Pinpoint the cell where the given text exists, returning its [X, Y] midpoint coordinate. 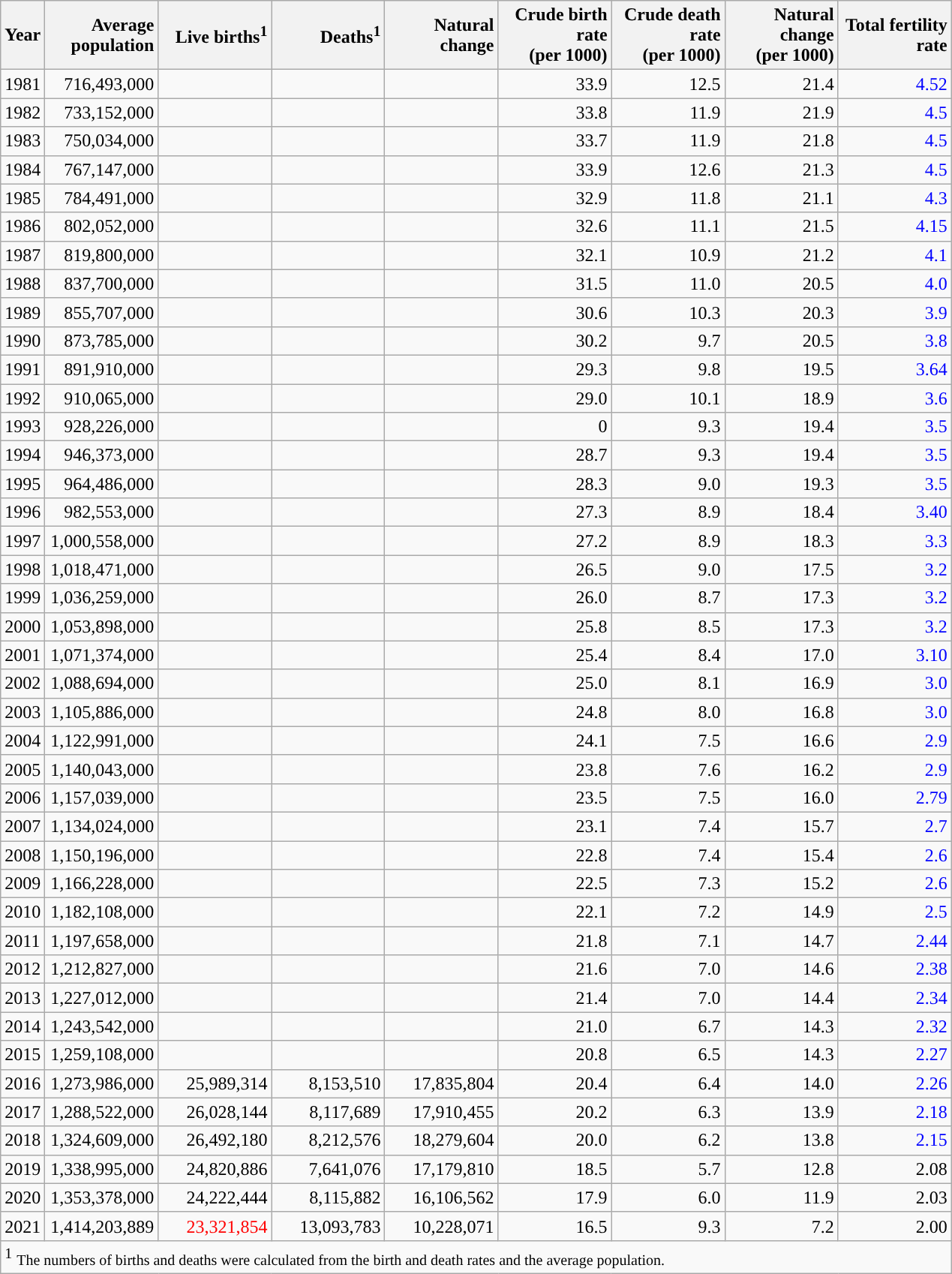
1999 [23, 598]
1992 [23, 398]
1981 [23, 84]
25.8 [555, 626]
6.2 [668, 1140]
6.4 [668, 1083]
16.2 [782, 769]
1,212,827,000 [102, 969]
4.0 [894, 284]
1997 [23, 541]
4.3 [894, 198]
1,134,024,000 [102, 826]
2020 [23, 1197]
30.6 [555, 312]
16.8 [782, 712]
20.2 [555, 1112]
1,071,374,000 [102, 655]
Natural change [441, 35]
1986 [23, 227]
14.0 [782, 1083]
4.1 [894, 255]
2.5 [894, 912]
5.7 [668, 1169]
16.5 [555, 1226]
1,166,228,000 [102, 884]
18.3 [782, 541]
12.6 [668, 170]
2009 [23, 884]
3.9 [894, 312]
1,414,203,889 [102, 1226]
23.8 [555, 769]
17,179,810 [441, 1169]
31.5 [555, 284]
873,785,000 [102, 341]
802,052,000 [102, 227]
Average population [102, 35]
33.8 [555, 113]
2006 [23, 798]
23,321,854 [215, 1226]
1,324,609,000 [102, 1140]
2.79 [894, 798]
2004 [23, 741]
946,373,000 [102, 455]
23.1 [555, 826]
Crude death rate(per 1000) [668, 35]
18.4 [782, 512]
837,700,000 [102, 284]
1994 [23, 455]
8,117,689 [329, 1112]
2000 [23, 626]
1,088,694,000 [102, 684]
15.7 [782, 826]
3.3 [894, 541]
26,492,180 [215, 1140]
1983 [23, 141]
15.2 [782, 884]
7.6 [668, 769]
2.08 [894, 1169]
1989 [23, 312]
21.2 [782, 255]
23.5 [555, 798]
2.26 [894, 1083]
1,018,471,000 [102, 569]
21.6 [555, 969]
21.3 [782, 170]
24,222,444 [215, 1197]
Crude birth rate(per 1000) [555, 35]
1,105,886,000 [102, 712]
1984 [23, 170]
14.9 [782, 912]
1,259,108,000 [102, 1055]
3.40 [894, 512]
1,197,658,000 [102, 941]
1,227,012,000 [102, 998]
27.3 [555, 512]
11.1 [668, 227]
910,065,000 [102, 398]
1987 [23, 255]
28.3 [555, 484]
15.4 [782, 855]
26.0 [555, 598]
2.27 [894, 1055]
7,641,076 [329, 1169]
750,034,000 [102, 141]
0 [555, 427]
964,486,000 [102, 484]
2014 [23, 1026]
1991 [23, 369]
2018 [23, 1140]
22.8 [555, 855]
1,000,558,000 [102, 541]
24.1 [555, 741]
2.34 [894, 998]
20.8 [555, 1055]
22.5 [555, 884]
1,243,542,000 [102, 1026]
32.1 [555, 255]
733,152,000 [102, 113]
928,226,000 [102, 427]
Natural change(per 1000) [782, 35]
22.1 [555, 912]
8.1 [668, 684]
1,288,522,000 [102, 1112]
1993 [23, 427]
767,147,000 [102, 170]
2021 [23, 1226]
16.6 [782, 741]
Year [23, 35]
1990 [23, 341]
2012 [23, 969]
29.0 [555, 398]
1,036,259,000 [102, 598]
13.9 [782, 1112]
16,106,562 [441, 1197]
24.8 [555, 712]
1,150,196,000 [102, 855]
1,122,991,000 [102, 741]
18,279,604 [441, 1140]
26.5 [555, 569]
716,493,000 [102, 84]
2010 [23, 912]
3.64 [894, 369]
20.0 [555, 1140]
21.1 [782, 198]
819,800,000 [102, 255]
4.52 [894, 84]
25.4 [555, 655]
6.5 [668, 1055]
8.4 [668, 655]
1985 [23, 198]
2.44 [894, 941]
2001 [23, 655]
7.3 [668, 884]
2005 [23, 769]
27.2 [555, 541]
Live births1 [215, 35]
2016 [23, 1083]
20.4 [555, 1083]
2.15 [894, 1140]
2019 [23, 1169]
1,182,108,000 [102, 912]
2017 [23, 1112]
29.3 [555, 369]
2013 [23, 998]
25.0 [555, 684]
24,820,886 [215, 1169]
Deaths1 [329, 35]
1 The numbers of births and deaths were calculated from the birth and death rates and the average population. [476, 1257]
3.8 [894, 341]
1,353,378,000 [102, 1197]
10.9 [668, 255]
1,157,039,000 [102, 798]
12.8 [782, 1169]
11.8 [668, 198]
2007 [23, 826]
6.7 [668, 1026]
17.0 [782, 655]
2.00 [894, 1226]
8,212,576 [329, 1140]
14.7 [782, 941]
4.15 [894, 227]
2.7 [894, 826]
3.6 [894, 398]
26,028,144 [215, 1112]
32.6 [555, 227]
2.18 [894, 1112]
3.10 [894, 655]
13,093,783 [329, 1226]
16.0 [782, 798]
19.3 [782, 484]
1996 [23, 512]
14.6 [782, 969]
7.1 [668, 941]
8.5 [668, 626]
9.7 [668, 341]
2011 [23, 941]
21.9 [782, 113]
10.3 [668, 312]
16.9 [782, 684]
1988 [23, 284]
2.38 [894, 969]
1,053,898,000 [102, 626]
13.8 [782, 1140]
8,153,510 [329, 1083]
2.03 [894, 1197]
17,835,804 [441, 1083]
28.7 [555, 455]
17,910,455 [441, 1112]
10.1 [668, 398]
2002 [23, 684]
8.0 [668, 712]
21.0 [555, 1026]
18.5 [555, 1169]
1982 [23, 113]
2015 [23, 1055]
891,910,000 [102, 369]
10,228,071 [441, 1226]
6.3 [668, 1112]
982,553,000 [102, 512]
25,989,314 [215, 1083]
11.0 [668, 284]
Total fertility rate [894, 35]
784,491,000 [102, 198]
12.5 [668, 84]
8.7 [668, 598]
14.4 [782, 998]
6.0 [668, 1197]
2008 [23, 855]
9.8 [668, 369]
20.3 [782, 312]
8,115,882 [329, 1197]
32.9 [555, 198]
33.7 [555, 141]
17.5 [782, 569]
2.32 [894, 1026]
1,140,043,000 [102, 769]
2003 [23, 712]
1995 [23, 484]
1,273,986,000 [102, 1083]
1998 [23, 569]
17.9 [555, 1197]
1,338,995,000 [102, 1169]
855,707,000 [102, 312]
30.2 [555, 341]
18.9 [782, 398]
21.5 [782, 227]
19.5 [782, 369]
